Extract the [X, Y] coordinate from the center of the cell holding the provided text.  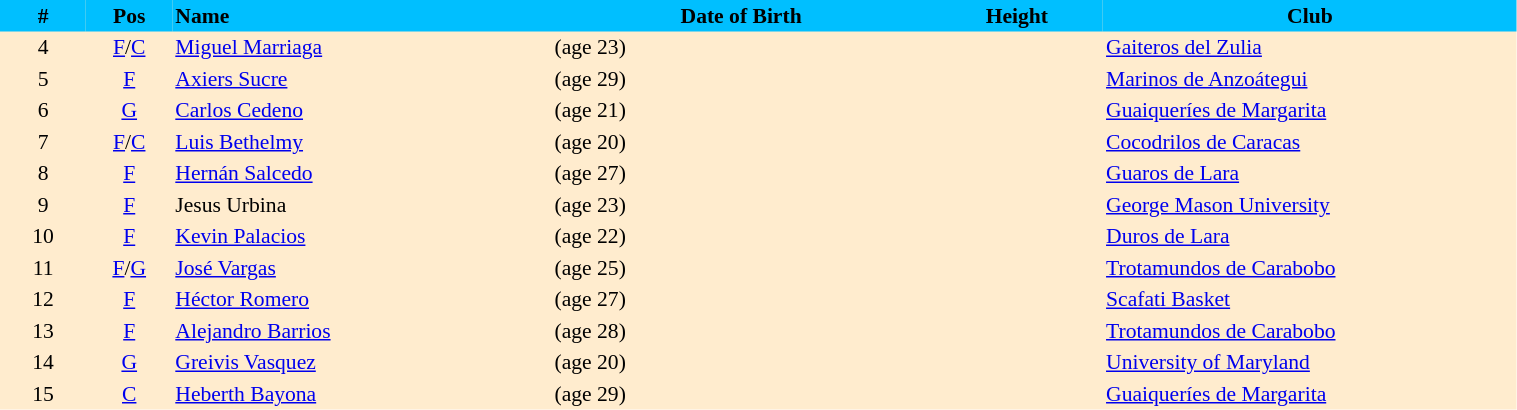
5 [43, 79]
8 [43, 174]
University of Maryland [1310, 362]
15 [43, 394]
F/G [129, 268]
Miguel Marriaga [362, 48]
Alejandro Barrios [362, 331]
Guaros de Lara [1310, 174]
Jesus Urbina [362, 205]
Hernán Salcedo [362, 174]
C [129, 394]
Carlos Cedeno [362, 110]
(age 21) [742, 110]
Pos [129, 16]
(age 28) [742, 331]
(age 22) [742, 236]
11 [43, 268]
Club [1310, 16]
(age 25) [742, 268]
Name [362, 16]
13 [43, 331]
Axiers Sucre [362, 79]
14 [43, 362]
Héctor Romero [362, 300]
José Vargas [362, 268]
6 [43, 110]
# [43, 16]
4 [43, 48]
Duros de Lara [1310, 236]
George Mason University [1310, 205]
Heberth Bayona [362, 394]
12 [43, 300]
Date of Birth [742, 16]
Gaiteros del Zulia [1310, 48]
Marinos de Anzoátegui [1310, 79]
Cocodrilos de Caracas [1310, 142]
9 [43, 205]
Scafati Basket [1310, 300]
Kevin Palacios [362, 236]
Luis Bethelmy [362, 142]
7 [43, 142]
10 [43, 236]
Height [1017, 16]
Greivis Vasquez [362, 362]
